Pinpoint the cell where the given text exists, returning its [X, Y] midpoint coordinate. 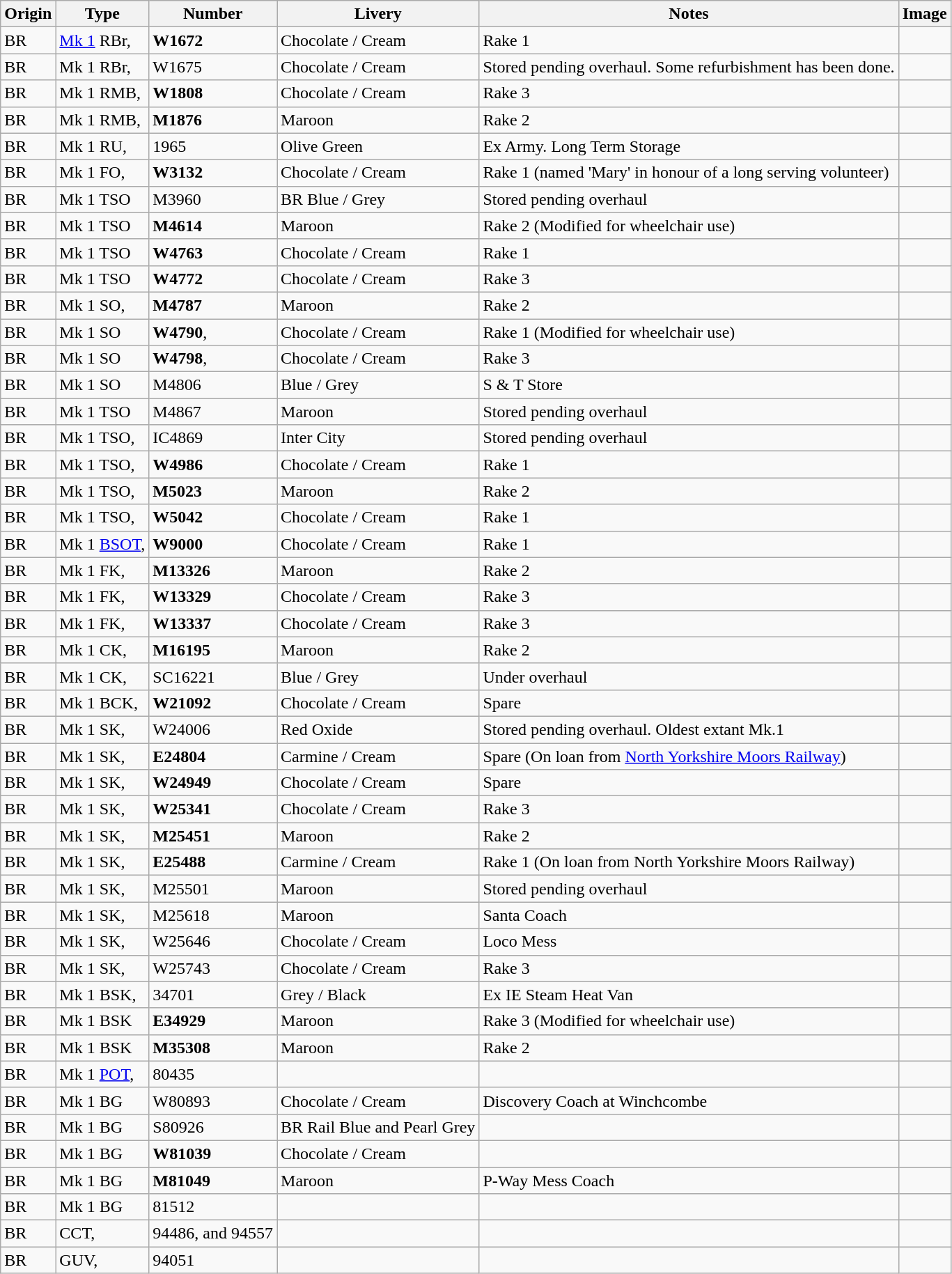
Number [213, 14]
W4763 [213, 252]
Mk 1 BCK, [102, 703]
M5023 [213, 491]
IC4869 [213, 438]
W4772 [213, 279]
Rake 1 (Modified for wheelchair use) [689, 332]
P-Way Mess Coach [689, 1181]
M3960 [213, 199]
W13337 [213, 623]
M81049 [213, 1181]
W3132 [213, 173]
34701 [213, 995]
Rake 1 (On loan from North Yorkshire Moors Railway) [689, 862]
Olive Green [378, 146]
W25646 [213, 942]
W80893 [213, 1101]
1965 [213, 146]
W1808 [213, 93]
Spare (On loan from North Yorkshire Moors Railway) [689, 756]
BR Rail Blue and Pearl Grey [378, 1127]
Notes [689, 14]
CCT, [102, 1234]
W13329 [213, 597]
W5042 [213, 518]
M25618 [213, 915]
M25501 [213, 889]
M4614 [213, 226]
Loco Mess [689, 942]
M25451 [213, 836]
W24949 [213, 783]
BR Blue / Grey [378, 199]
Livery [378, 14]
Santa Coach [689, 915]
Mk 1 BSOT, [102, 544]
E34929 [213, 1021]
81512 [213, 1207]
M1876 [213, 120]
Mk 1 RU, [102, 146]
E25488 [213, 862]
Grey / Black [378, 995]
Red Oxide [378, 729]
M35308 [213, 1048]
W1675 [213, 67]
W1672 [213, 40]
Rake 3 (Modified for wheelchair use) [689, 1021]
E24804 [213, 756]
Stored pending overhaul. Some refurbishment has been done. [689, 67]
80435 [213, 1074]
Ex IE Steam Heat Van [689, 995]
S80926 [213, 1127]
Image [925, 14]
W24006 [213, 729]
M13326 [213, 570]
94486, and 94557 [213, 1234]
M16195 [213, 650]
M4867 [213, 412]
W25341 [213, 809]
Mk 1 BSK, [102, 995]
Discovery Coach at Winchcombe [689, 1101]
Mk 1 POT, [102, 1074]
W9000 [213, 544]
W4798, [213, 359]
Inter City [378, 438]
Mk 1 SO, [102, 305]
Rake 2 (Modified for wheelchair use) [689, 226]
Origin [28, 14]
W25743 [213, 968]
W4790, [213, 332]
GUV, [102, 1260]
M4806 [213, 385]
W4986 [213, 465]
Mk 1 FO, [102, 173]
Type [102, 14]
94051 [213, 1260]
Ex Army. Long Term Storage [689, 146]
SC16221 [213, 676]
W21092 [213, 703]
M4787 [213, 305]
W81039 [213, 1153]
Stored pending overhaul. Oldest extant Mk.1 [689, 729]
S & T Store [689, 385]
Rake 1 (named 'Mary' in honour of a long serving volunteer) [689, 173]
Under overhaul [689, 676]
